Pinpoint the cell where the given text exists, returning its [x, y] midpoint coordinate. 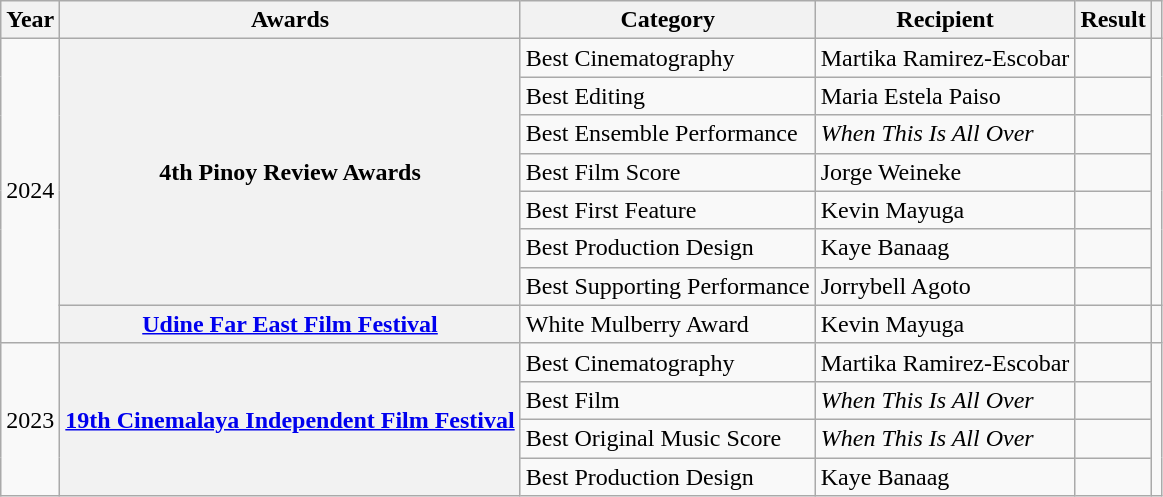
Result [1113, 20]
Best First Feature [668, 210]
Year [30, 20]
Best Ensemble Performance [668, 134]
White Mulberry Award [668, 324]
Udine Far East Film Festival [290, 324]
Maria Estela Paiso [945, 96]
Best Film [668, 400]
Jorrybell Agoto [945, 286]
Best Supporting Performance [668, 286]
2023 [30, 419]
4th Pinoy Review Awards [290, 172]
2024 [30, 191]
Category [668, 20]
19th Cinemalaya Independent Film Festival [290, 419]
Best Original Music Score [668, 438]
Best Editing [668, 96]
Recipient [945, 20]
Best Film Score [668, 172]
Jorge Weineke [945, 172]
Awards [290, 20]
